Return (x, y) of the center of cell containing provided text 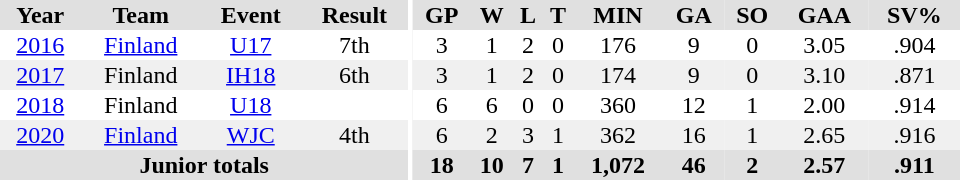
L (528, 15)
4th (354, 135)
2016 (40, 45)
10 (492, 165)
.914 (914, 105)
2.57 (824, 165)
W (492, 15)
T (558, 15)
IH18 (250, 75)
16 (694, 135)
.871 (914, 75)
WJC (250, 135)
1,072 (618, 165)
6th (354, 75)
Team (142, 15)
46 (694, 165)
SO (752, 15)
SV% (914, 15)
GA (694, 15)
.916 (914, 135)
2020 (40, 135)
U17 (250, 45)
.911 (914, 165)
18 (442, 165)
2018 (40, 105)
360 (618, 105)
U18 (250, 105)
MIN (618, 15)
3.10 (824, 75)
GAA (824, 15)
174 (618, 75)
2017 (40, 75)
7th (354, 45)
Year (40, 15)
2.00 (824, 105)
.904 (914, 45)
362 (618, 135)
Result (354, 15)
7 (528, 165)
Event (250, 15)
2.65 (824, 135)
12 (694, 105)
3.05 (824, 45)
Junior totals (204, 165)
GP (442, 15)
176 (618, 45)
